Identify which cell holds the provided text, then report its (X, Y) central coordinate. 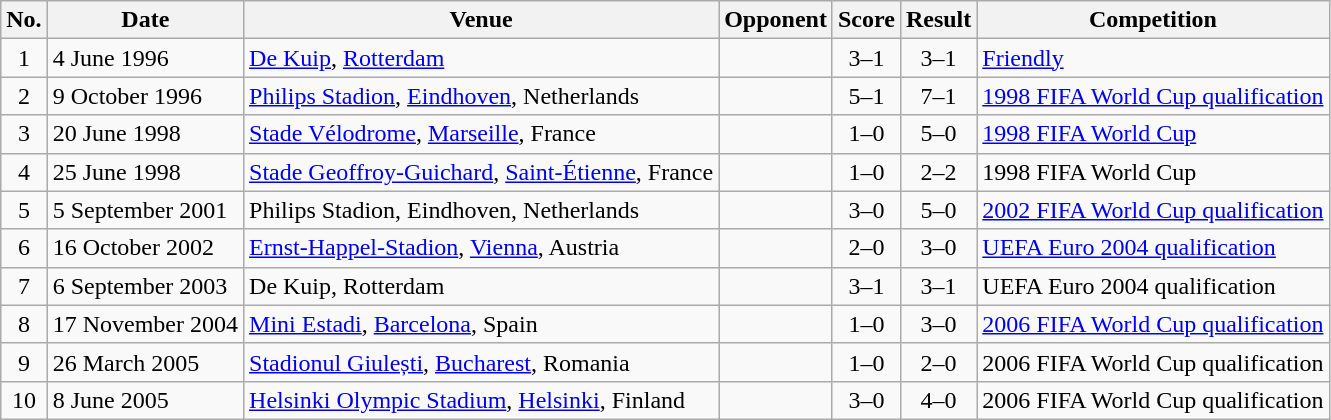
Stade Vélodrome, Marseille, France (482, 134)
No. (24, 20)
9 (24, 362)
Helsinki Olympic Stadium, Helsinki, Finland (482, 400)
4–0 (938, 400)
Ernst-Happel-Stadion, Vienna, Austria (482, 248)
3 (24, 134)
8 (24, 324)
Competition (1153, 20)
Stadionul Giulești, Bucharest, Romania (482, 362)
Stade Geoffroy-Guichard, Saint-Étienne, France (482, 172)
Opponent (776, 20)
2 (24, 96)
1998 FIFA World Cup qualification (1153, 96)
16 October 2002 (145, 248)
5–1 (866, 96)
Mini Estadi, Barcelona, Spain (482, 324)
7 (24, 286)
9 October 1996 (145, 96)
Venue (482, 20)
Result (938, 20)
25 June 1998 (145, 172)
6 (24, 248)
1 (24, 58)
Score (866, 20)
5 (24, 210)
5 September 2001 (145, 210)
10 (24, 400)
17 November 2004 (145, 324)
20 June 1998 (145, 134)
2002 FIFA World Cup qualification (1153, 210)
4 June 1996 (145, 58)
2–2 (938, 172)
6 September 2003 (145, 286)
26 March 2005 (145, 362)
Date (145, 20)
7–1 (938, 96)
4 (24, 172)
8 June 2005 (145, 400)
Friendly (1153, 58)
